For the text-containing cell, return its midpoint in (X, Y) coordinate format. 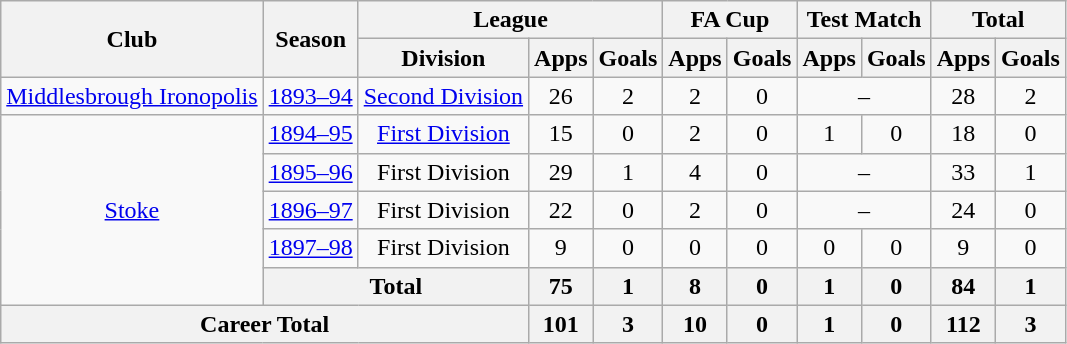
29 (561, 172)
Season (310, 39)
22 (561, 210)
Test Match (864, 20)
26 (561, 96)
24 (963, 210)
101 (561, 324)
1893–94 (310, 96)
Second Division (443, 96)
10 (695, 324)
FA Cup (730, 20)
Division (443, 58)
Stoke (132, 210)
League (510, 20)
84 (963, 286)
15 (561, 134)
4 (695, 172)
28 (963, 96)
1897–98 (310, 248)
8 (695, 286)
Middlesbrough Ironopolis (132, 96)
1896–97 (310, 210)
75 (561, 286)
1895–96 (310, 172)
33 (963, 172)
112 (963, 324)
18 (963, 134)
Club (132, 39)
Career Total (265, 324)
1894–95 (310, 134)
